Locate the cell with the specified text and output its (x, y) center coordinate. 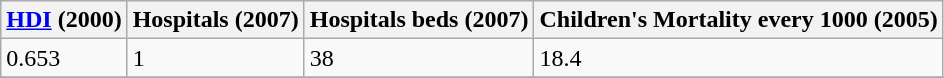
0.653 (64, 58)
HDI (2000) (64, 20)
1 (216, 58)
Hospitals (2007) (216, 20)
Hospitals beds (2007) (419, 20)
38 (419, 58)
Children's Mortality every 1000 (2005) (738, 20)
18.4 (738, 58)
